Extract the [X, Y] coordinate from the center of the cell holding the provided text.  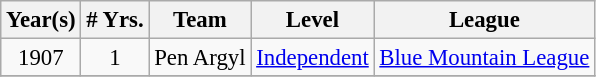
# Yrs. [115, 20]
Pen Argyl [200, 58]
Year(s) [41, 20]
Independent [312, 58]
Team [200, 20]
1 [115, 58]
1907 [41, 58]
League [484, 20]
Blue Mountain League [484, 58]
Level [312, 20]
